Search for the cell housing the specified text and yield its (X, Y) center coordinate. 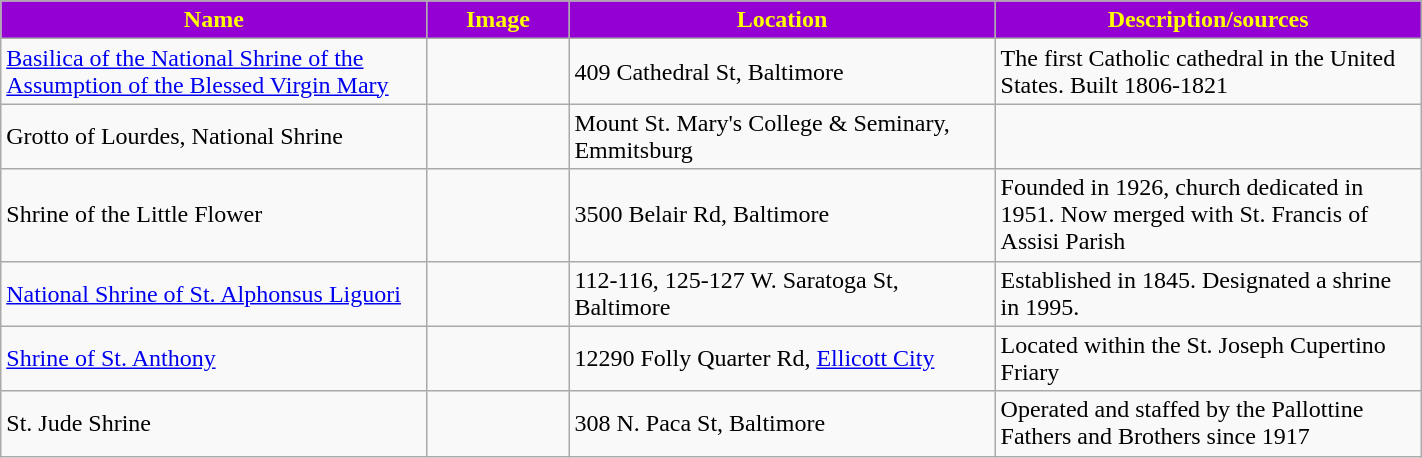
Name (214, 20)
Location (782, 20)
Located within the St. Joseph Cupertino Friary (1208, 358)
Mount St. Mary's College & Seminary, Emmitsburg (782, 136)
12290 Folly Quarter Rd, Ellicott City (782, 358)
Image (498, 20)
308 N. Paca St, Baltimore (782, 424)
Description/sources (1208, 20)
Grotto of Lourdes, National Shrine (214, 136)
Operated and staffed by the Pallottine Fathers and Brothers since 1917 (1208, 424)
St. Jude Shrine (214, 424)
Shrine of St. Anthony (214, 358)
Founded in 1926, church dedicated in 1951. Now merged with St. Francis of Assisi Parish (1208, 215)
National Shrine of St. Alphonsus Liguori (214, 294)
112-116, 125-127 W. Saratoga St, Baltimore (782, 294)
409 Cathedral St, Baltimore (782, 72)
Established in 1845. Designated a shrine in 1995. (1208, 294)
3500 Belair Rd, Baltimore (782, 215)
Basilica of the National Shrine of the Assumption of the Blessed Virgin Mary (214, 72)
The first Catholic cathedral in the United States. Built 1806-1821 (1208, 72)
Shrine of the Little Flower (214, 215)
